Capture the cell that displays the provided text and extract its (x, y) central coordinate. 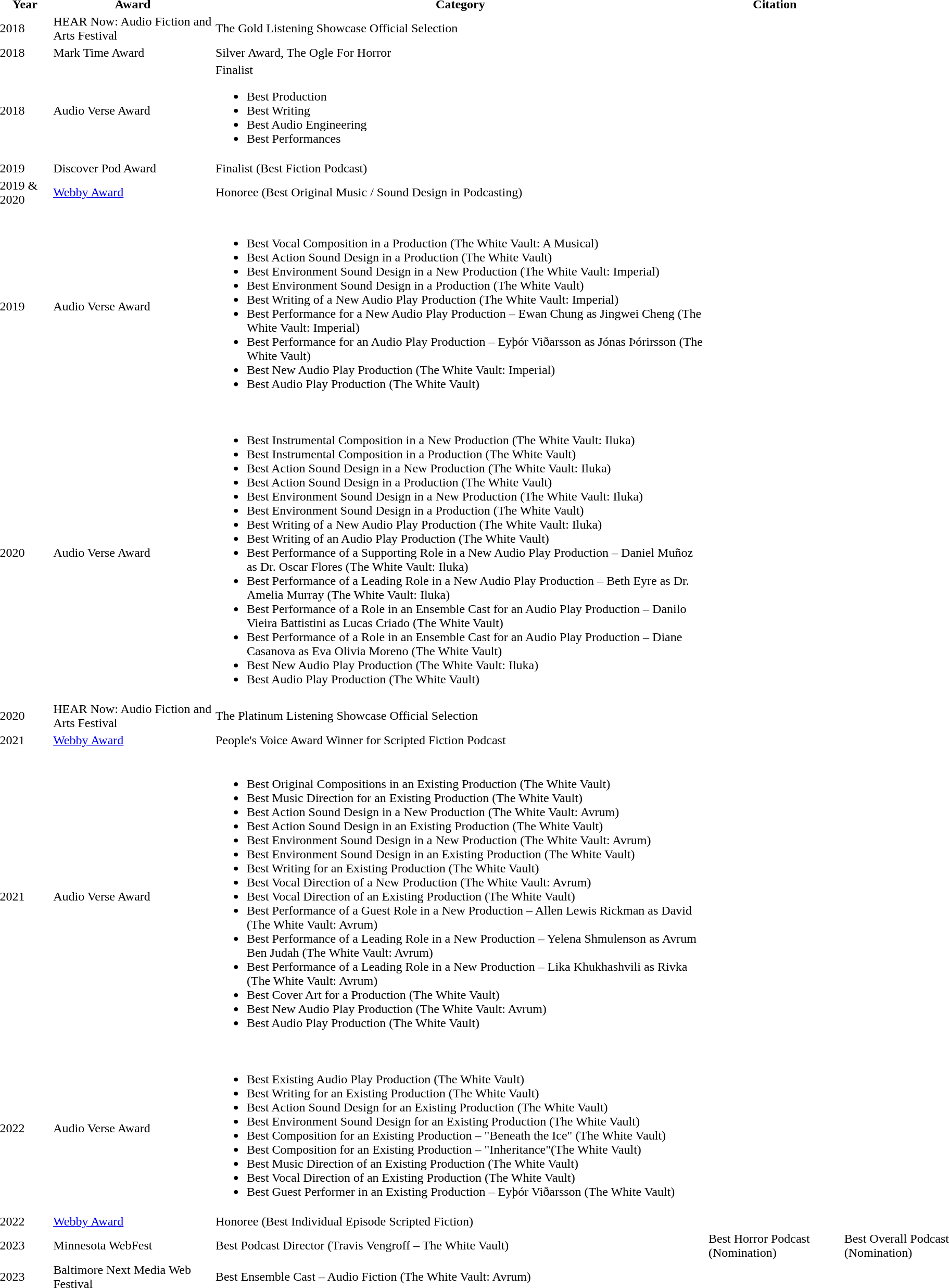
Discover Pod Award (133, 168)
Minnesota WebFest (133, 1246)
People's Voice Award Winner for Scripted Fiction Podcast (460, 740)
Mark Time Award (133, 53)
The Gold Listening Showcase Official Selection (460, 28)
Best Podcast Director (Travis Vengroff – The White Vault) (460, 1246)
Honoree (Best Individual Episode Scripted Fiction) (460, 1221)
Finalist (Best Fiction Podcast) (460, 168)
Best Horror Podcast (Nomination) (775, 1246)
Silver Award, The Ogle For Horror (460, 53)
The Platinum Listening Showcase Official Selection (460, 716)
Honoree (Best Original Music / Sound Design in Podcasting) (460, 193)
FinalistBest ProductionBest WritingBest Audio EngineeringBest Performances (460, 110)
